From the cell containing the given text, extract its center point as [x, y] coordinate. 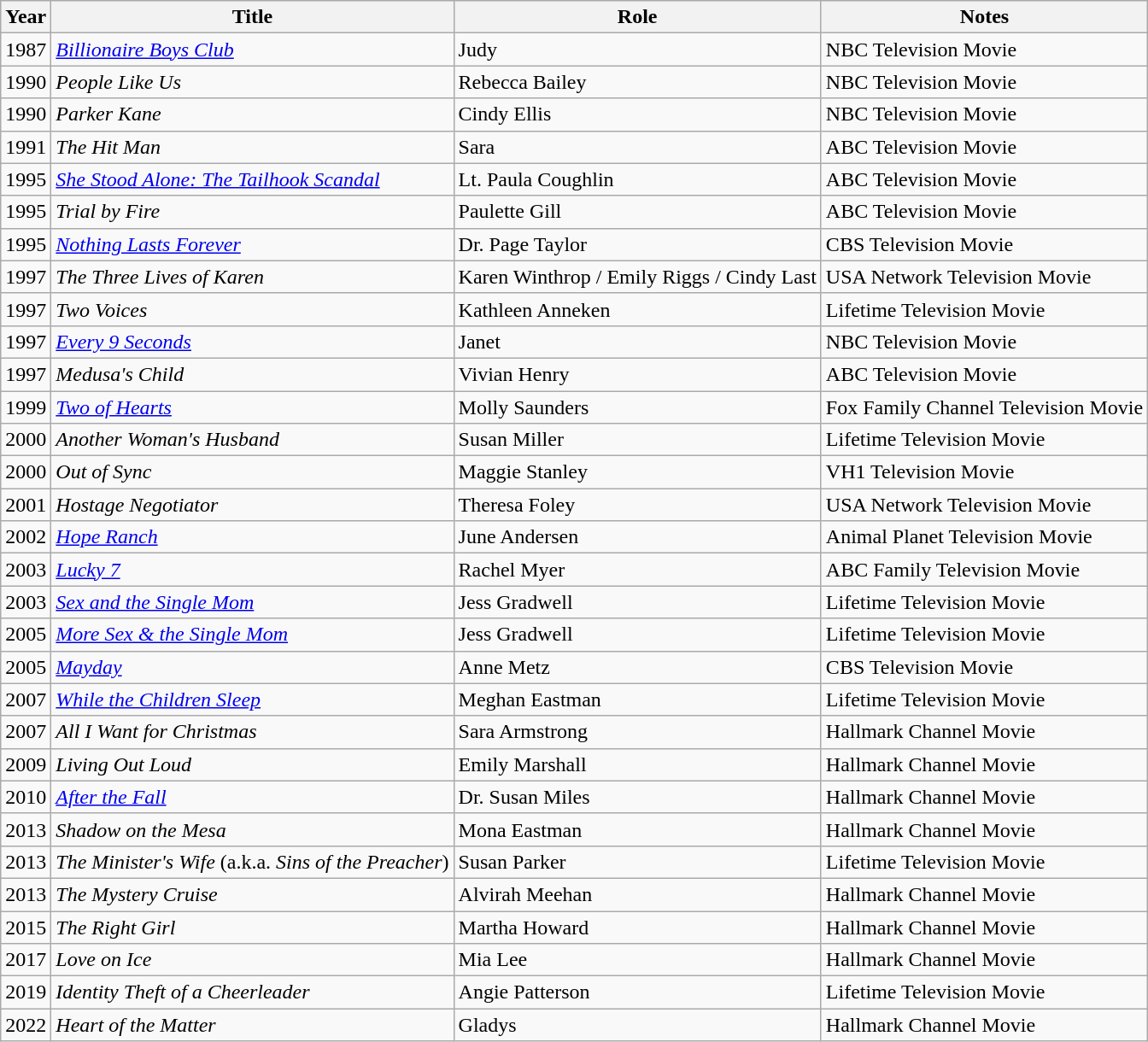
Theresa Foley [637, 505]
ABC Family Television Movie [984, 570]
2010 [26, 797]
Year [26, 17]
Judy [637, 50]
VH1 Television Movie [984, 472]
Medusa's Child [253, 374]
The Right Girl [253, 927]
2017 [26, 960]
The Three Lives of Karen [253, 277]
2015 [26, 927]
Hostage Negotiator [253, 505]
Martha Howard [637, 927]
Molly Saunders [637, 407]
Animal Planet Television Movie [984, 537]
Fox Family Channel Television Movie [984, 407]
Cindy Ellis [637, 114]
Angie Patterson [637, 992]
Two of Hearts [253, 407]
2022 [26, 1025]
Every 9 Seconds [253, 342]
2001 [26, 505]
Parker Kane [253, 114]
Lucky 7 [253, 570]
Title [253, 17]
Two Voices [253, 309]
The Mystery Cruise [253, 894]
1991 [26, 147]
Sara Armstrong [637, 732]
Susan Parker [637, 862]
Another Woman's Husband [253, 440]
Paulette Gill [637, 212]
Mayday [253, 667]
Anne Metz [637, 667]
All I Want for Christmas [253, 732]
After the Fall [253, 797]
The Minister's Wife (a.k.a. Sins of the Preacher) [253, 862]
While the Children Sleep [253, 700]
Dr. Susan Miles [637, 797]
Love on Ice [253, 960]
Susan Miller [637, 440]
Mia Lee [637, 960]
Dr. Page Taylor [637, 244]
Role [637, 17]
Mona Eastman [637, 829]
Hope Ranch [253, 537]
Trial by Fire [253, 212]
1987 [26, 50]
Karen Winthrop / Emily Riggs / Cindy Last [637, 277]
1999 [26, 407]
Vivian Henry [637, 374]
Janet [637, 342]
Rebecca Bailey [637, 82]
Alvirah Meehan [637, 894]
More Sex & the Single Mom [253, 635]
Identity Theft of a Cheerleader [253, 992]
Billionaire Boys Club [253, 50]
Meghan Eastman [637, 700]
2009 [26, 764]
Kathleen Anneken [637, 309]
Lt. Paula Coughlin [637, 179]
Sex and the Single Mom [253, 602]
Rachel Myer [637, 570]
Emily Marshall [637, 764]
Gladys [637, 1025]
Sara [637, 147]
Notes [984, 17]
2002 [26, 537]
Heart of the Matter [253, 1025]
She Stood Alone: The Tailhook Scandal [253, 179]
Nothing Lasts Forever [253, 244]
Out of Sync [253, 472]
People Like Us [253, 82]
2019 [26, 992]
Living Out Loud [253, 764]
June Andersen [637, 537]
Maggie Stanley [637, 472]
Shadow on the Mesa [253, 829]
The Hit Man [253, 147]
